For the text-containing cell, return its midpoint in [X, Y] coordinate format. 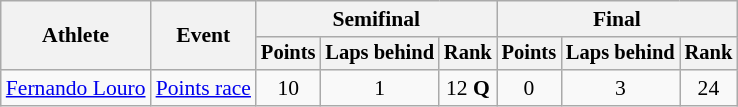
24 [709, 88]
Points race [204, 88]
Event [204, 36]
Semifinal [376, 19]
1 [380, 88]
Athlete [76, 36]
3 [620, 88]
12 Q [468, 88]
0 [529, 88]
Final [618, 19]
Fernando Louro [76, 88]
10 [288, 88]
